Identify which cell holds the provided text, then report its [x, y] central coordinate. 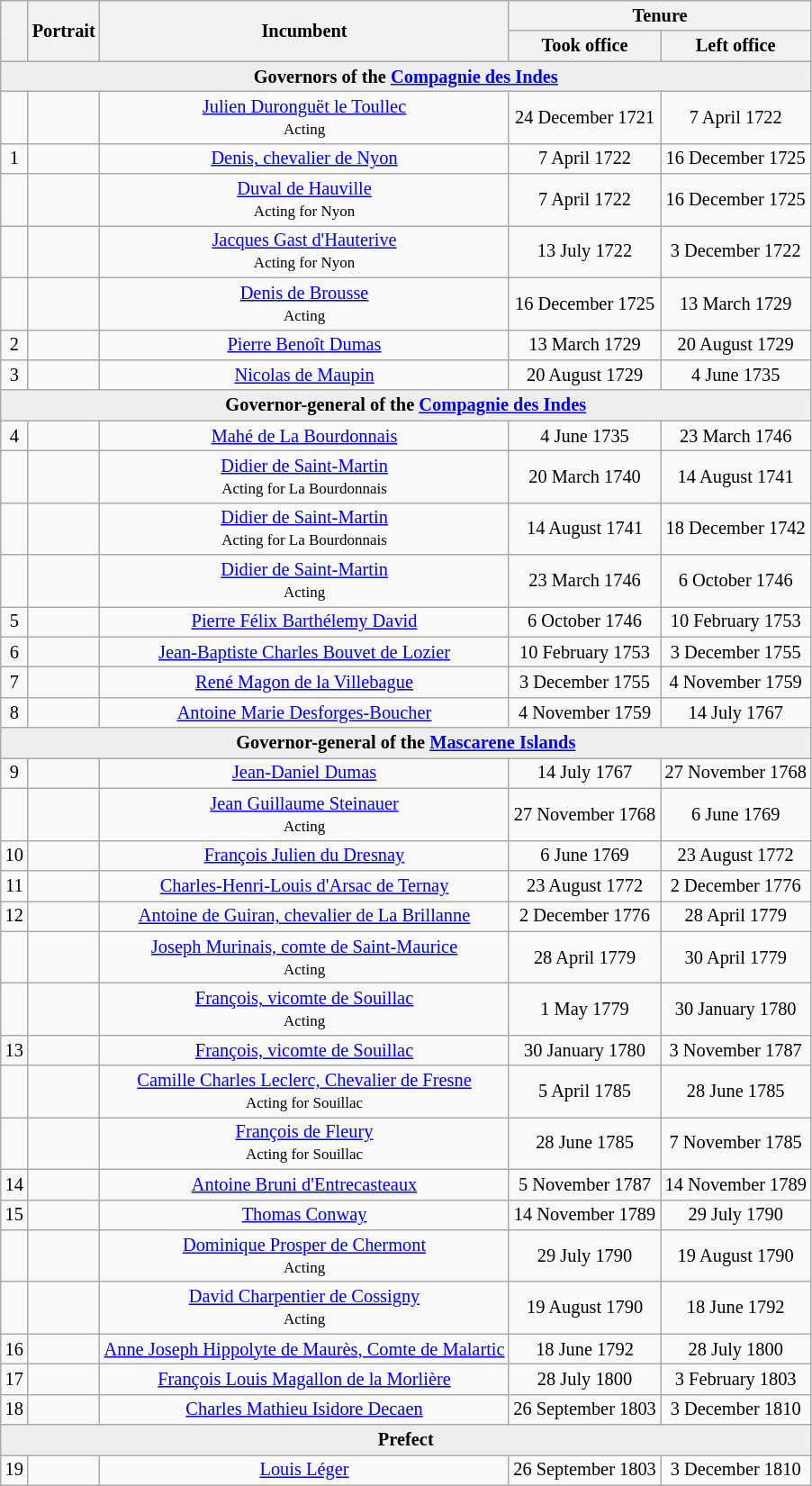
Took office [584, 46]
Mahé de La Bourdonnais [304, 436]
Pierre Benoît Dumas [304, 345]
Incumbent [304, 31]
17 [14, 1379]
Jean-Baptiste Charles Bouvet de Lozier [304, 652]
Denis de BrousseActing [304, 304]
Didier de Saint-MartinActing [304, 581]
François de FleuryActing for Souillac [304, 1143]
François, vicomte de SouillacActing [304, 1009]
3 November 1787 [736, 1050]
12 [14, 916]
Prefect [406, 1440]
3 December 1722 [736, 251]
René Magon de la Villebague [304, 682]
18 [14, 1409]
Anne Joseph Hippolyte de Maurès, Comte de Malartic [304, 1349]
Left office [736, 46]
3 [14, 375]
7 November 1785 [736, 1143]
10 [14, 856]
Duval de HauvilleActing for Nyon [304, 200]
13 [14, 1050]
Julien Duronguët le ToullecActing [304, 117]
6 [14, 652]
Governor-general of the Compagnie des Indes [406, 405]
5 April 1785 [584, 1092]
14 [14, 1184]
Antoine de Guiran, chevalier de La Brillanne [304, 916]
30 April 1779 [736, 957]
Governor-general of the Mascarene Islands [406, 743]
1 [14, 159]
François Julien du Dresnay [304, 856]
Jean Guillaume SteinauerActing [304, 814]
Portrait [64, 31]
Jacques Gast d'HauteriveActing for Nyon [304, 251]
Governors of the Compagnie des Indes [406, 77]
Camille Charles Leclerc, Chevalier de FresneActing for Souillac [304, 1092]
24 December 1721 [584, 117]
13 July 1722 [584, 251]
1 May 1779 [584, 1009]
Nicolas de Maupin [304, 375]
David Charpentier de CossignyActing [304, 1308]
5 [14, 621]
François, vicomte de Souillac [304, 1050]
Denis, chevalier de Nyon [304, 159]
Charles-Henri-Louis d'Arsac de Ternay [304, 885]
Louis Léger [304, 1470]
9 [14, 773]
8 [14, 712]
19 [14, 1470]
Dominique Prosper de ChermontActing [304, 1255]
16 [14, 1349]
2 [14, 345]
Jean-Daniel Dumas [304, 773]
Pierre Félix Barthélemy David [304, 621]
7 [14, 682]
Charles Mathieu Isidore Decaen [304, 1409]
4 [14, 436]
Antoine Marie Desforges-Boucher [304, 712]
18 December 1742 [736, 529]
Joseph Murinais, comte de Saint-MauriceActing [304, 957]
20 March 1740 [584, 476]
5 November 1787 [584, 1184]
François Louis Magallon de la Morlière [304, 1379]
Antoine Bruni d'Entrecasteaux [304, 1184]
15 [14, 1215]
Thomas Conway [304, 1215]
11 [14, 885]
Tenure [659, 15]
3 February 1803 [736, 1379]
